Determine the (X, Y) coordinate at the center of the cell enclosing the given text.  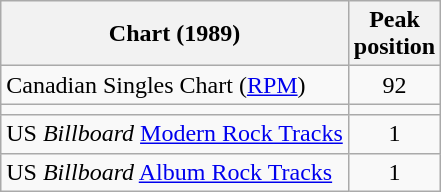
US Billboard Modern Rock Tracks (175, 134)
Canadian Singles Chart (RPM) (175, 85)
Chart (1989) (175, 34)
92 (394, 85)
Peakposition (394, 34)
US Billboard Album Rock Tracks (175, 172)
